Locate the cell with the specified text and output its [x, y] center coordinate. 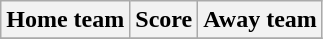
Away team [260, 20]
Home team [66, 20]
Score [164, 20]
